Provide the [X, Y] coordinate of the cell's center where the given text is located.  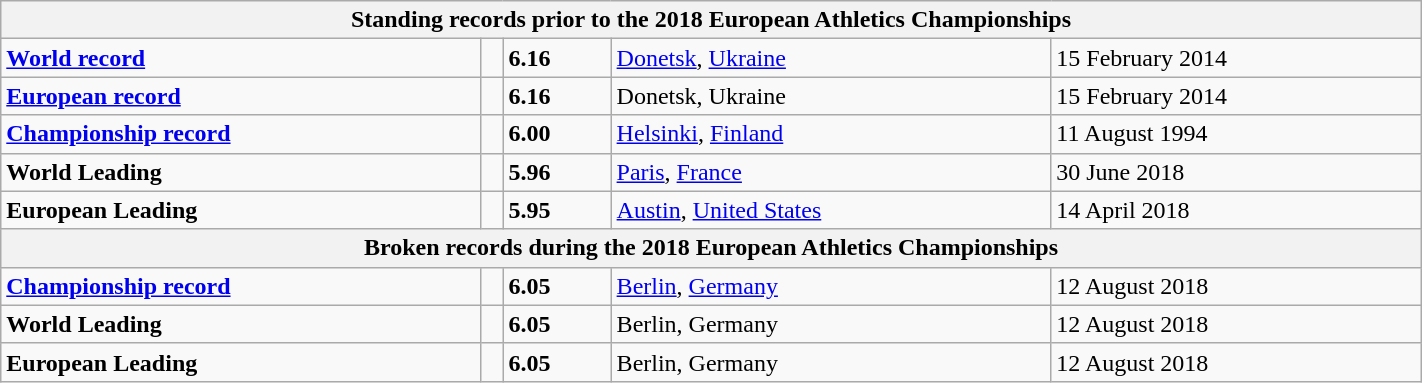
Helsinki, Finland [831, 134]
Broken records during the 2018 European Athletics Championships [711, 248]
Standing records prior to the 2018 European Athletics Championships [711, 20]
World record [241, 58]
Austin, United States [831, 210]
14 April 2018 [1236, 210]
30 June 2018 [1236, 172]
5.95 [557, 210]
5.96 [557, 172]
European record [241, 96]
11 August 1994 [1236, 134]
Paris, France [831, 172]
6.00 [557, 134]
